Return (X, Y) of the center of cell containing provided text 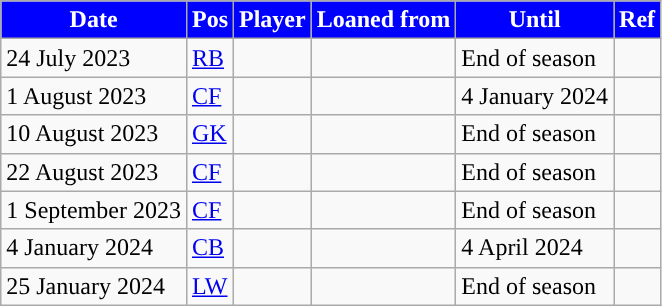
Date (94, 20)
LW (210, 286)
RB (210, 58)
1 September 2023 (94, 210)
22 August 2023 (94, 172)
4 April 2024 (535, 248)
25 January 2024 (94, 286)
Ref (638, 20)
Until (535, 20)
Pos (210, 20)
10 August 2023 (94, 134)
GK (210, 134)
CB (210, 248)
1 August 2023 (94, 96)
Loaned from (384, 20)
24 July 2023 (94, 58)
Player (273, 20)
